Detect which cell encompasses the target text, then output its (x, y) center coordinate. 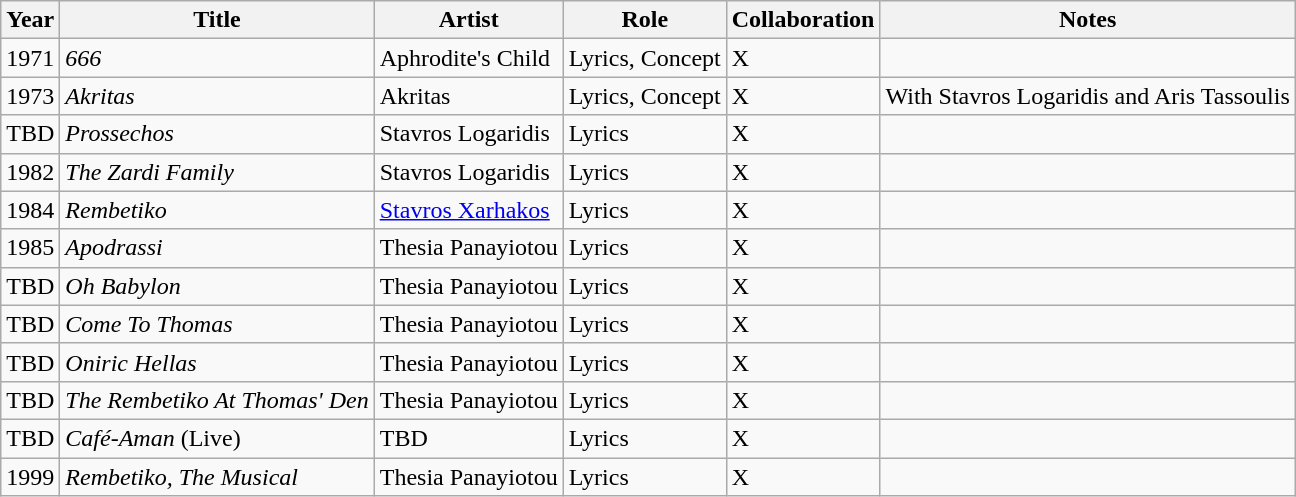
666 (217, 58)
Rembetiko (217, 210)
Year (30, 20)
1982 (30, 172)
Café-Aman (Live) (217, 438)
With Stavros Logaridis and Aris Tassoulis (1088, 96)
Aphrodite's Child (468, 58)
Come To Thomas (217, 324)
Prossechos (217, 134)
The Zardi Family (217, 172)
1999 (30, 477)
Notes (1088, 20)
1971 (30, 58)
Collaboration (803, 20)
1985 (30, 248)
Role (644, 20)
Oniric Hellas (217, 362)
Apodrassi (217, 248)
Oh Babylon (217, 286)
Rembetiko, The Musical (217, 477)
1984 (30, 210)
Stavros Xarhakos (468, 210)
The Rembetiko At Thomas' Den (217, 400)
1973 (30, 96)
Artist (468, 20)
Title (217, 20)
